Provide the (X, Y) coordinate of the cell's center where the given text is located.  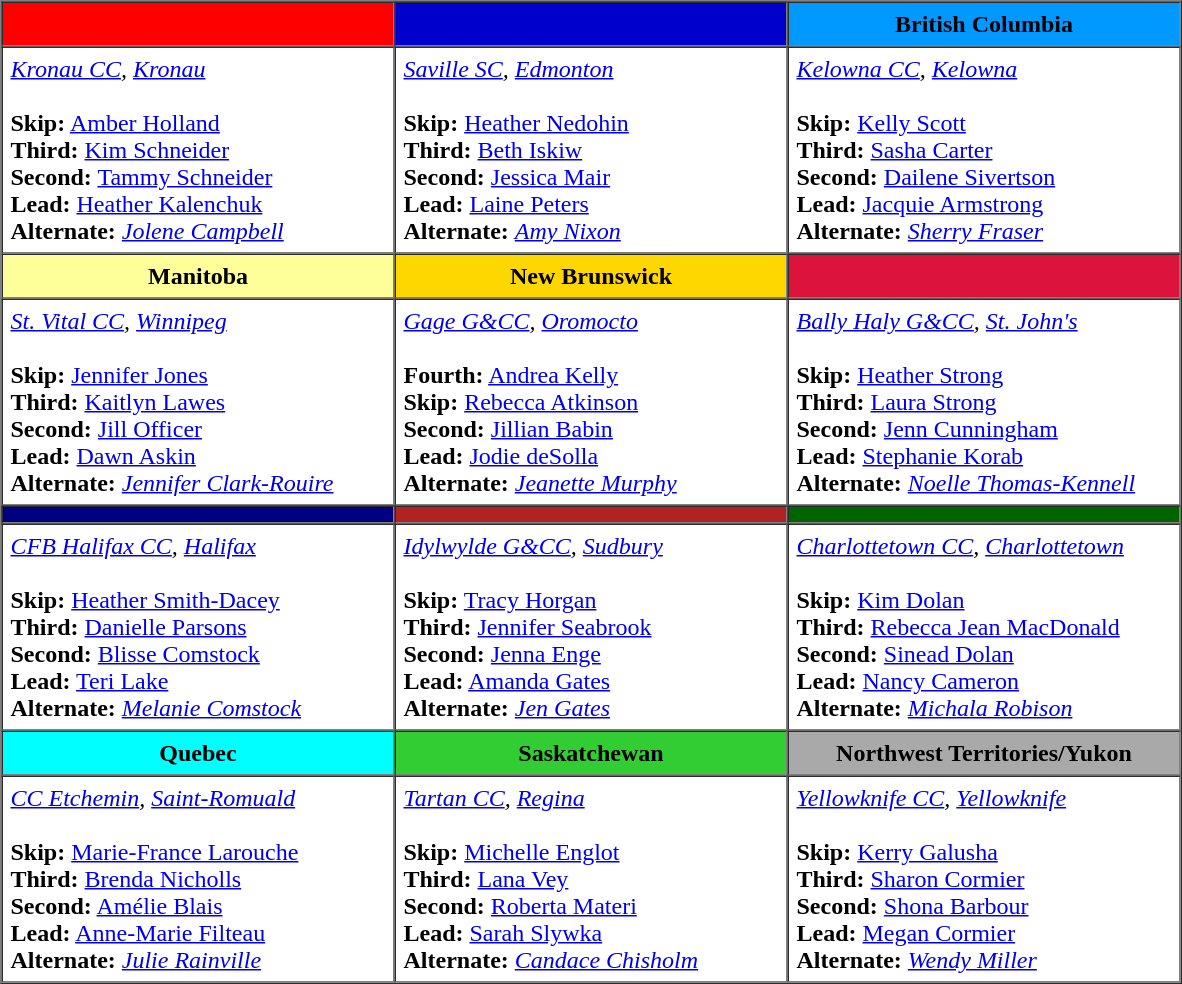
British Columbia (984, 24)
Manitoba (198, 276)
CFB Halifax CC, HalifaxSkip: Heather Smith-Dacey Third: Danielle Parsons Second: Blisse Comstock Lead: Teri Lake Alternate: Melanie Comstock (198, 628)
Quebec (198, 752)
St. Vital CC, WinnipegSkip: Jennifer Jones Third: Kaitlyn Lawes Second: Jill Officer Lead: Dawn Askin Alternate: Jennifer Clark-Rouire (198, 402)
New Brunswick (590, 276)
Charlottetown CC, CharlottetownSkip: Kim Dolan Third: Rebecca Jean MacDonald Second: Sinead Dolan Lead: Nancy Cameron Alternate: Michala Robison (984, 628)
CC Etchemin, Saint-RomualdSkip: Marie-France Larouche Third: Brenda Nicholls Second: Amélie Blais Lead: Anne-Marie Filteau Alternate: Julie Rainville (198, 880)
Kronau CC, KronauSkip: Amber Holland Third: Kim Schneider Second: Tammy Schneider Lead: Heather Kalenchuk Alternate: Jolene Campbell (198, 150)
Bally Haly G&CC, St. John'sSkip: Heather Strong Third: Laura Strong Second: Jenn Cunningham Lead: Stephanie Korab Alternate: Noelle Thomas-Kennell (984, 402)
Kelowna CC, Kelowna Skip: Kelly Scott Third: Sasha Carter Second: Dailene Sivertson Lead: Jacquie Armstrong Alternate: Sherry Fraser (984, 150)
Gage G&CC, OromoctoFourth: Andrea Kelly Skip: Rebecca Atkinson Second: Jillian Babin Lead: Jodie deSolla Alternate: Jeanette Murphy (590, 402)
Saskatchewan (590, 752)
Yellowknife CC, YellowknifeSkip: Kerry Galusha Third: Sharon Cormier Second: Shona Barbour Lead: Megan Cormier Alternate: Wendy Miller (984, 880)
Northwest Territories/Yukon (984, 752)
Tartan CC, ReginaSkip: Michelle Englot Third: Lana Vey Second: Roberta Materi Lead: Sarah Slywka Alternate: Candace Chisholm (590, 880)
Idylwylde G&CC, SudburySkip: Tracy Horgan Third: Jennifer Seabrook Second: Jenna Enge Lead: Amanda Gates Alternate: Jen Gates (590, 628)
Saville SC, EdmontonSkip: Heather Nedohin Third: Beth Iskiw Second: Jessica Mair Lead: Laine Peters Alternate: Amy Nixon (590, 150)
